Find where the given text appears and provide that cell's center as (X, Y) coordinate. 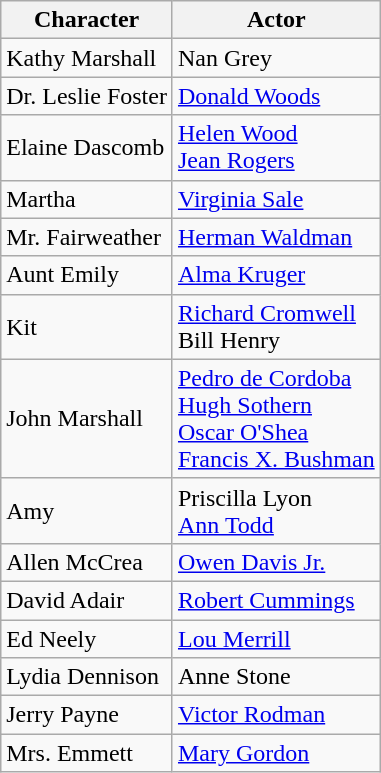
Allen McCrea (87, 562)
Dr. Leslie Foster (87, 96)
Helen WoodJean Rogers (276, 148)
Alma Kruger (276, 275)
David Adair (87, 600)
Actor (276, 20)
Donald Woods (276, 96)
Elaine Dascomb (87, 148)
Kit (87, 326)
John Marshall (87, 418)
Richard CromwellBill Henry (276, 326)
Mary Gordon (276, 753)
Mr. Fairweather (87, 237)
Nan Grey (276, 58)
Virginia Sale (276, 199)
Martha (87, 199)
Victor Rodman (276, 715)
Character (87, 20)
Owen Davis Jr. (276, 562)
Robert Cummings (276, 600)
Jerry Payne (87, 715)
Ed Neely (87, 639)
Amy (87, 510)
Lydia Dennison (87, 677)
Anne Stone (276, 677)
Lou Merrill (276, 639)
Priscilla LyonAnn Todd (276, 510)
Mrs. Emmett (87, 753)
Herman Waldman (276, 237)
Kathy Marshall (87, 58)
Pedro de CordobaHugh SothernOscar O'SheaFrancis X. Bushman (276, 418)
Aunt Emily (87, 275)
